Pinpoint the cell where the given text exists, returning its [X, Y] midpoint coordinate. 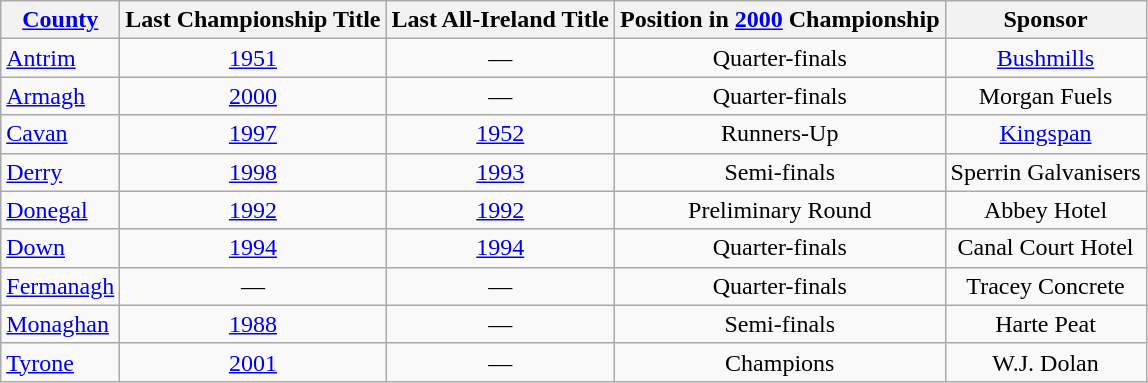
Cavan [60, 134]
Donegal [60, 210]
1952 [500, 134]
Morgan Fuels [1046, 96]
Tyrone [60, 362]
Canal Court Hotel [1046, 248]
2000 [253, 96]
Kingspan [1046, 134]
Bushmills [1046, 58]
Tracey Concrete [1046, 286]
Derry [60, 172]
2001 [253, 362]
Last All-Ireland Title [500, 20]
Monaghan [60, 324]
Antrim [60, 58]
Fermanagh [60, 286]
W.J. Dolan [1046, 362]
Armagh [60, 96]
Last Championship Title [253, 20]
County [60, 20]
Preliminary Round [780, 210]
1951 [253, 58]
Sponsor [1046, 20]
Champions [780, 362]
Harte Peat [1046, 324]
Abbey Hotel [1046, 210]
Down [60, 248]
1993 [500, 172]
1997 [253, 134]
Sperrin Galvanisers [1046, 172]
Position in 2000 Championship [780, 20]
1988 [253, 324]
Runners-Up [780, 134]
1998 [253, 172]
